Return the [X, Y] coordinate for the center point of the cell that contains the specified text.  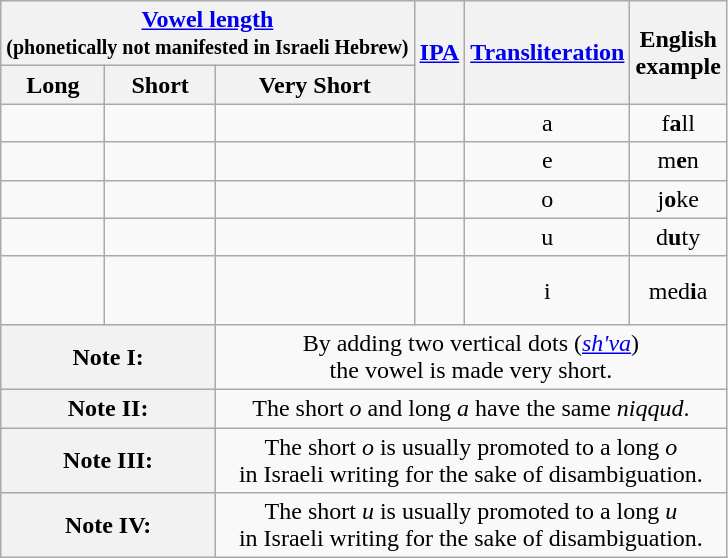
media [678, 290]
Note III: [108, 460]
Note II: [108, 408]
Note I: [108, 356]
The short o is usually promoted to a long oin Israeli writing for the sake of disambiguation. [470, 460]
fall [678, 123]
men [678, 161]
Long [53, 85]
joke [678, 199]
duty [678, 237]
a [548, 123]
By adding two vertical dots (sh'va) the vowel is made very short. [470, 356]
Transliteration [548, 52]
Short [160, 85]
Very Short [314, 85]
The short o and long a have the same niqqud. [470, 408]
o [548, 199]
e [548, 161]
i [548, 290]
u [548, 237]
Note IV: [108, 526]
The short u is usually promoted to a long uin Israeli writing for the sake of disambiguation. [470, 526]
Vowel length(phonetically not manifested in Israeli Hebrew) [208, 34]
Englishexample [678, 52]
IPA [440, 52]
